Return the [x, y] coordinate for the center point of the cell that contains the specified text.  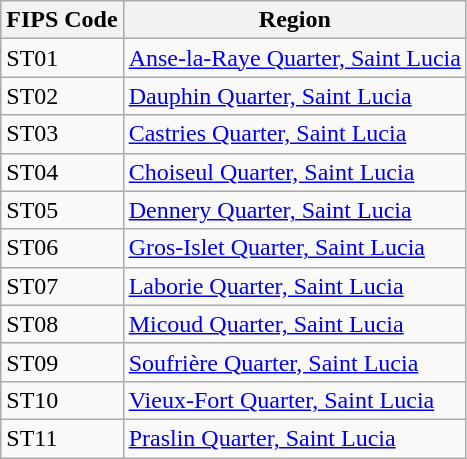
ST04 [62, 172]
Castries Quarter, Saint Lucia [294, 134]
ST07 [62, 286]
Vieux-Fort Quarter, Saint Lucia [294, 400]
ST01 [62, 58]
Dauphin Quarter, Saint Lucia [294, 96]
FIPS Code [62, 20]
ST10 [62, 400]
ST11 [62, 438]
ST02 [62, 96]
ST03 [62, 134]
Laborie Quarter, Saint Lucia [294, 286]
ST06 [62, 248]
ST08 [62, 324]
Dennery Quarter, Saint Lucia [294, 210]
Region [294, 20]
Praslin Quarter, Saint Lucia [294, 438]
Micoud Quarter, Saint Lucia [294, 324]
Gros-Islet Quarter, Saint Lucia [294, 248]
Anse-la-Raye Quarter, Saint Lucia [294, 58]
ST05 [62, 210]
ST09 [62, 362]
Soufrière Quarter, Saint Lucia [294, 362]
Choiseul Quarter, Saint Lucia [294, 172]
